Locate the cell with the specified text and output its [x, y] center coordinate. 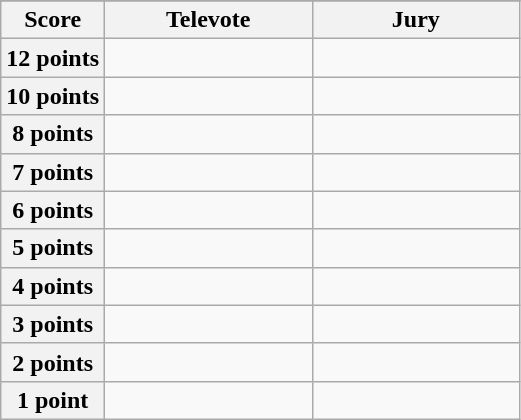
4 points [53, 286]
3 points [53, 324]
1 point [53, 400]
2 points [53, 362]
6 points [53, 210]
Televote [209, 20]
5 points [53, 248]
12 points [53, 58]
Jury [416, 20]
10 points [53, 96]
Score [53, 20]
7 points [53, 172]
8 points [53, 134]
